Find where the given text appears and provide that cell's center as [x, y] coordinate. 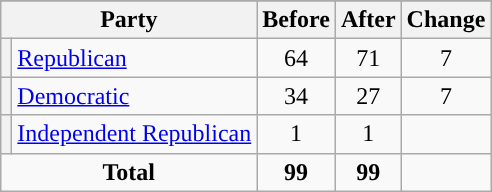
Democratic [134, 96]
71 [368, 58]
Party [129, 20]
64 [296, 58]
Republican [134, 58]
Independent Republican [134, 134]
27 [368, 96]
Change [446, 20]
Total [129, 172]
34 [296, 96]
Before [296, 20]
After [368, 20]
